Identify which cell holds the provided text, then report its (x, y) central coordinate. 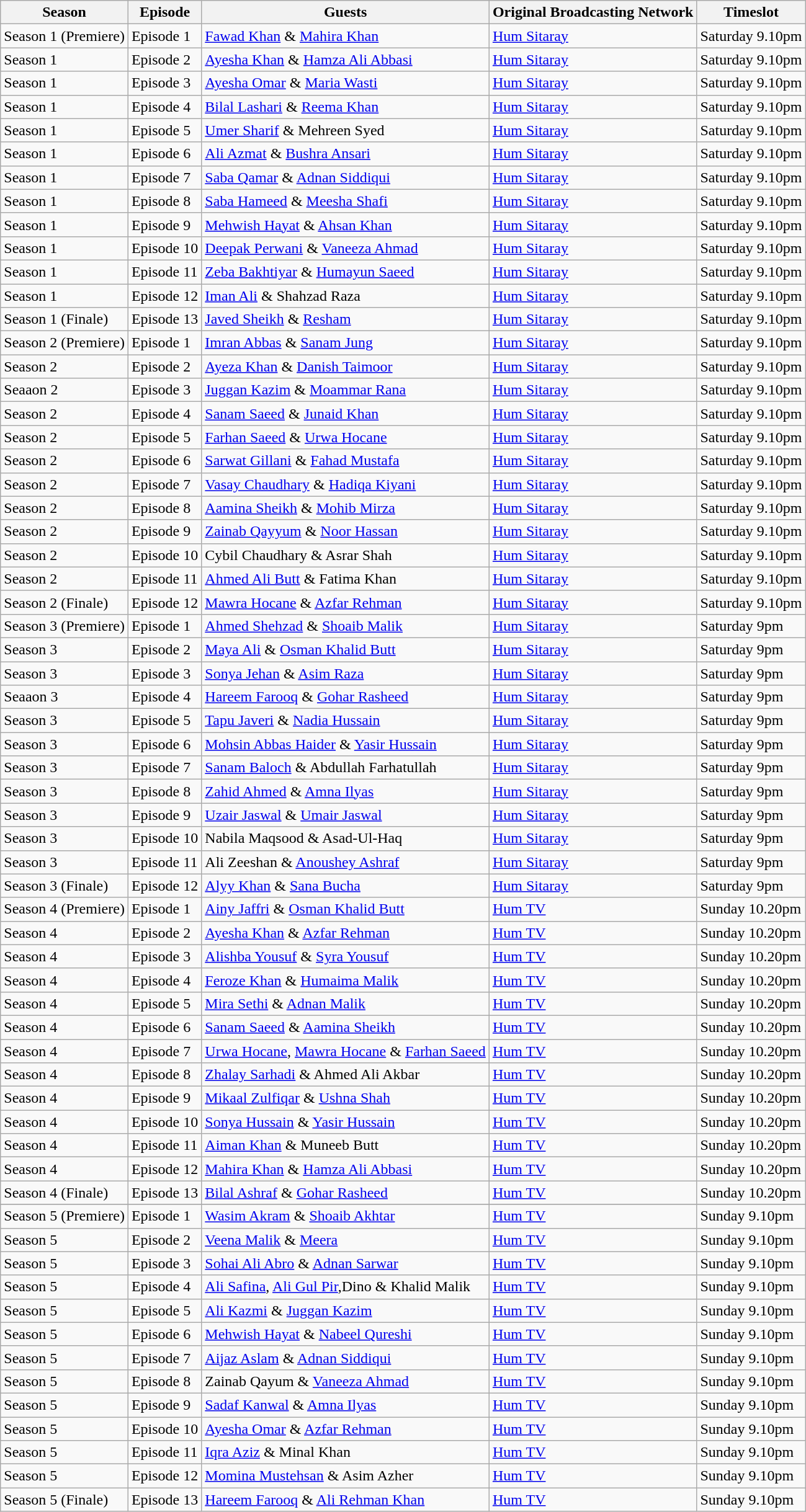
Ali Kazmi & Juggan Kazim (346, 1310)
Sanam Baloch & Abdullah Farhatullah (346, 768)
Javed Sheikh & Resham (346, 319)
Zhalay Sarhadi & Ahmed Ali Akbar (346, 1075)
Seaaon 2 (65, 390)
Mikaal Zulfiqar & Ushna Shah (346, 1098)
Sonya Hussain & Yasir Hussain (346, 1122)
Ayesha Omar & Azfar Rehman (346, 1428)
Sonya Jehan & Asim Raza (346, 673)
Season 3 (Finale) (65, 886)
Deepak Perwani & Vaneeza Ahmad (346, 248)
Season 4 (Finale) (65, 1193)
Season 4 (Premiere) (65, 909)
Guests (346, 12)
Veena Malik & Meera (346, 1240)
Timeslot (751, 12)
Season 2 (Premiere) (65, 343)
Sanam Saeed & Aamina Sheikh (346, 1027)
Ahmed Shehzad & Shoaib Malik (346, 626)
Farhan Saeed & Urwa Hocane (346, 437)
Sohai Ali Abro & Adnan Sarwar (346, 1263)
Tapu Javeri & Nadia Hussain (346, 721)
Mahira Khan & Hamza Ali Abbasi (346, 1169)
Ali Safina, Ali Gul Pir,Dino & Khalid Malik (346, 1287)
Season 5 (Premiere) (65, 1216)
Mehwish Hayat & Nabeel Qureshi (346, 1334)
Sarwat Gillani & Fahad Mustafa (346, 461)
Original Broadcasting Network (593, 12)
Ahmed Ali Butt & Fatima Khan (346, 579)
Juggan Kazim & Moammar Rana (346, 390)
Sadaf Kanwal & Amna Ilyas (346, 1405)
Saba Hameed & Meesha Shafi (346, 201)
Zeba Bakhtiyar & Humayun Saeed (346, 272)
Zahid Ahmed & Amna Ilyas (346, 791)
Iman Ali & Shahzad Raza (346, 296)
Uzair Jaswal & Umair Jaswal (346, 815)
Ayesha Khan & Hamza Ali Abbasi (346, 60)
Urwa Hocane, Mawra Hocane & Farhan Saeed (346, 1051)
Nabila Maqsood & Asad-Ul-Haq (346, 838)
Alishba Yousuf & Syra Yousuf (346, 956)
Feroze Khan & Humaima Malik (346, 980)
Saba Qamar & Adnan Siddiqui (346, 177)
Maya Ali & Osman Khalid Butt (346, 649)
Cybil Chaudhary & Asrar Shah (346, 555)
Mawra Hocane & Azfar Rehman (346, 602)
Aijaz Aslam & Adnan Siddiqui (346, 1358)
Ayeza Khan & Danish Taimoor (346, 367)
Ayesha Omar & Maria Wasti (346, 83)
Season 1 (Premiere) (65, 36)
Ali Zeeshan & Anoushey Ashraf (346, 862)
Season 3 (Premiere) (65, 626)
Season 1 (Finale) (65, 319)
Alyy Khan & Sana Bucha (346, 886)
Zainab Qayum & Vaneeza Ahmad (346, 1381)
Season 2 (Finale) (65, 602)
Ayesha Khan & Azfar Rehman (346, 933)
Mohsin Abbas Haider & Yasir Hussain (346, 744)
Vasay Chaudhary & Hadiqa Kiyani (346, 484)
Zainab Qayyum & Noor Hassan (346, 531)
Seaaon 3 (65, 697)
Episode (164, 12)
Bilal Ashraf & Gohar Rasheed (346, 1193)
Season (65, 12)
Ainy Jaffri & Osman Khalid Butt (346, 909)
Hareem Farooq & Gohar Rasheed (346, 697)
Season 5 (Finale) (65, 1500)
Imran Abbas & Sanam Jung (346, 343)
Momina Mustehsan & Asim Azher (346, 1476)
Iqra Aziz & Minal Khan (346, 1452)
Mira Sethi & Adnan Malik (346, 1003)
Aiman Khan & Muneeb Butt (346, 1145)
Fawad Khan & Mahira Khan (346, 36)
Bilal Lashari & Reema Khan (346, 107)
Umer Sharif & Mehreen Syed (346, 130)
Wasim Akram & Shoaib Akhtar (346, 1216)
Sanam Saeed & Junaid Khan (346, 414)
Ali Azmat & Bushra Ansari (346, 154)
Mehwish Hayat & Ahsan Khan (346, 225)
Hareem Farooq & Ali Rehman Khan (346, 1500)
Aamina Sheikh & Mohib Mirza (346, 508)
